Pinpoint the cell where the given text exists, returning its [x, y] midpoint coordinate. 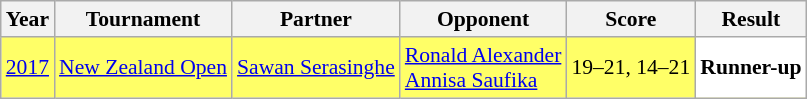
Year [28, 19]
Ronald Alexander Annisa Saufika [484, 68]
Partner [316, 19]
New Zealand Open [143, 68]
2017 [28, 68]
Sawan Serasinghe [316, 68]
Score [630, 19]
Runner-up [750, 68]
Result [750, 19]
19–21, 14–21 [630, 68]
Tournament [143, 19]
Opponent [484, 19]
